Capture the cell that displays the provided text and extract its [X, Y] central coordinate. 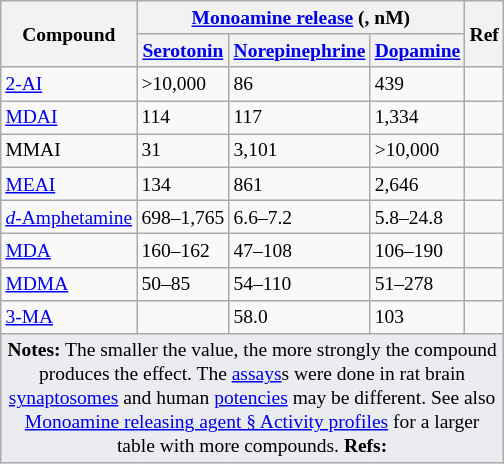
MDAI [69, 118]
Serotonin [183, 50]
5.8–24.8 [418, 216]
MMAI [69, 150]
117 [300, 118]
d-Amphetamine [69, 216]
MEAI [69, 184]
3-MA [69, 316]
Dopamine [418, 50]
31 [183, 150]
114 [183, 118]
160–162 [183, 250]
54–110 [300, 284]
861 [300, 184]
50–85 [183, 284]
86 [300, 84]
106–190 [418, 250]
103 [418, 316]
134 [183, 184]
51–278 [418, 284]
3,101 [300, 150]
1,334 [418, 118]
Monoamine release (, nM) [301, 18]
Ref [484, 34]
Compound [69, 34]
2-AI [69, 84]
MDA [69, 250]
439 [418, 84]
Norepinephrine [300, 50]
6.6–7.2 [300, 216]
MDMA [69, 284]
47–108 [300, 250]
698–1,765 [183, 216]
2,646 [418, 184]
58.0 [300, 316]
